Scan for the cell matching the given text and deliver its (x, y) coordinate at center. 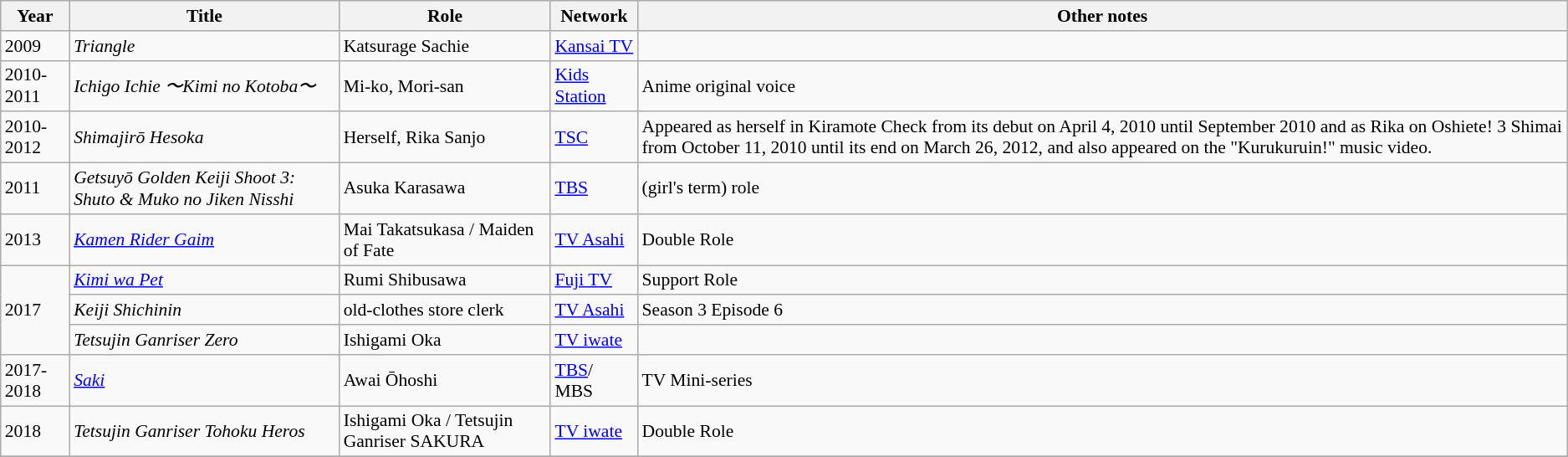
old-clothes store clerk (445, 311)
Tetsujin Ganriser Zero (204, 340)
Season 3 Episode 6 (1102, 311)
Keiji Shichinin (204, 311)
Saki (204, 380)
TSC (594, 137)
2010-2012 (35, 137)
Network (594, 16)
Kamen Rider Gaim (204, 239)
2017-2018 (35, 380)
2009 (35, 46)
2017 (35, 310)
2011 (35, 189)
TBS (594, 189)
Kimi wa Pet (204, 280)
Support Role (1102, 280)
(girl's term) role (1102, 189)
Tetsujin Ganriser Tohoku Heros (204, 432)
Kansai TV (594, 46)
TV Mini-series (1102, 380)
Herself, Rika Sanjo (445, 137)
Role (445, 16)
TBS/ MBS (594, 380)
Asuka Karasawa (445, 189)
2010-2011 (35, 85)
Other notes (1102, 16)
Anime original voice (1102, 85)
Mai Takatsukasa / Maiden of Fate (445, 239)
Mi-ko, Mori-san (445, 85)
Ishigami Oka (445, 340)
Fuji TV (594, 280)
Awai Ōhoshi (445, 380)
Shimajirō Hesoka (204, 137)
Ichigo Ichie 〜Kimi no Kotoba〜 (204, 85)
Katsurage Sachie (445, 46)
2018 (35, 432)
Triangle (204, 46)
Title (204, 16)
Kids Station (594, 85)
Ishigami Oka / Tetsujin Ganriser SAKURA (445, 432)
2013 (35, 239)
Year (35, 16)
Rumi Shibusawa (445, 280)
Getsuyō Golden Keiji Shoot 3: Shuto & Muko no Jiken Nisshi (204, 189)
